Detect which cell encompasses the target text, then output its [x, y] center coordinate. 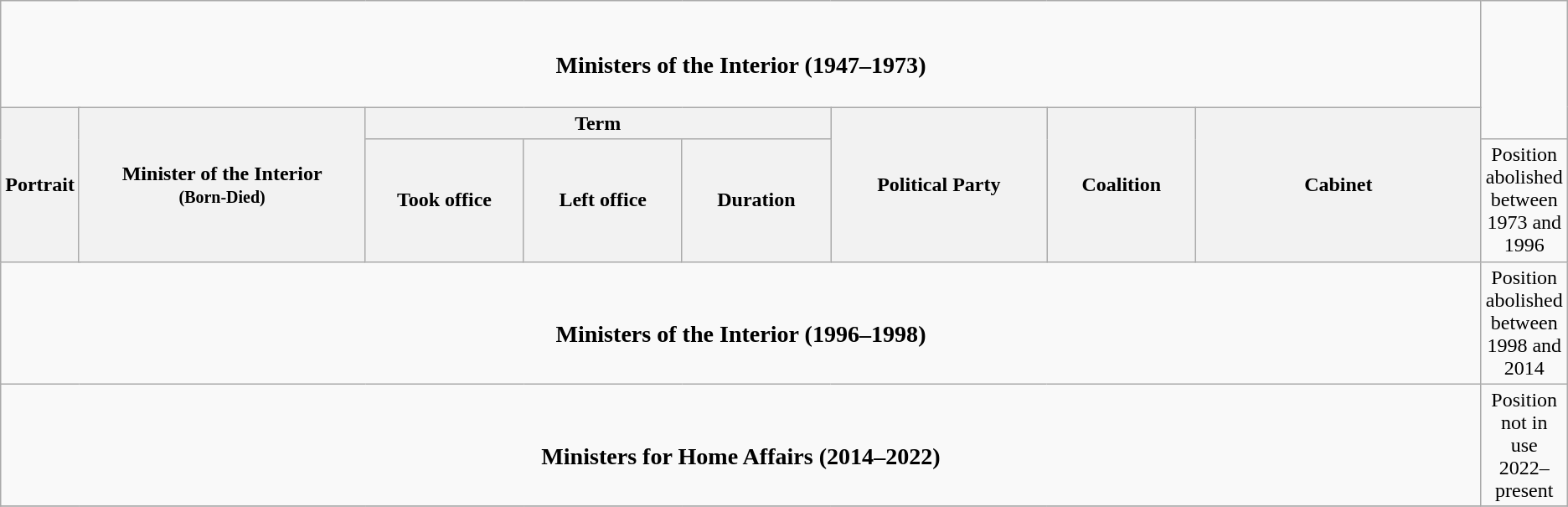
Term [598, 123]
Left office [603, 200]
Position abolished between 1973 and 1996 [1524, 200]
Coalition [1121, 184]
Duration [756, 200]
Took office [444, 200]
Ministers for Home Affairs (2014–2022) [740, 445]
Minister of the Interior(Born-Died) [221, 184]
Ministers of the Interior (1947–1973) [740, 54]
Political Party [940, 184]
Cabinet [1338, 184]
Position not in use 2022–present [1524, 445]
Position abolished between 1998 and 2014 [1524, 323]
Portrait [40, 184]
Ministers of the Interior (1996–1998) [740, 323]
